Detect which cell encompasses the target text, then output its (x, y) center coordinate. 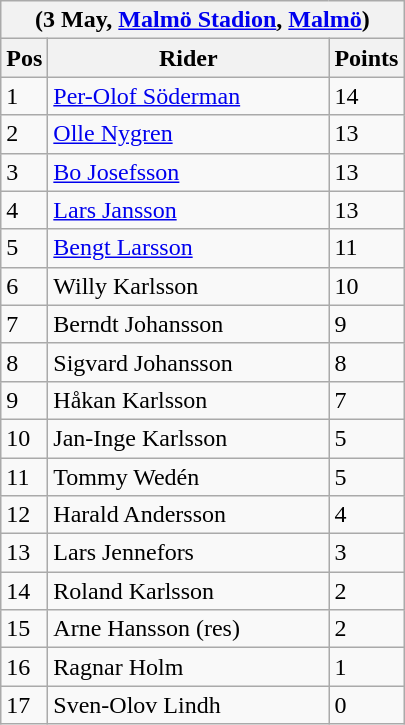
Sven-Olov Lindh (188, 705)
12 (24, 515)
Rider (188, 58)
Sigvard Johansson (188, 362)
6 (24, 286)
Lars Jansson (188, 210)
Håkan Karlsson (188, 400)
Bengt Larsson (188, 248)
Bo Josefsson (188, 172)
Jan-Inge Karlsson (188, 438)
Arne Hansson (res) (188, 629)
Berndt Johansson (188, 324)
Ragnar Holm (188, 667)
17 (24, 705)
Olle Nygren (188, 134)
Tommy Wedén (188, 477)
15 (24, 629)
Roland Karlsson (188, 591)
Pos (24, 58)
0 (366, 705)
Willy Karlsson (188, 286)
Points (366, 58)
Harald Andersson (188, 515)
Lars Jennefors (188, 553)
16 (24, 667)
(3 May, Malmö Stadion, Malmö) (202, 20)
Per-Olof Söderman (188, 96)
